Find where the given text appears and provide that cell's center as (X, Y) coordinate. 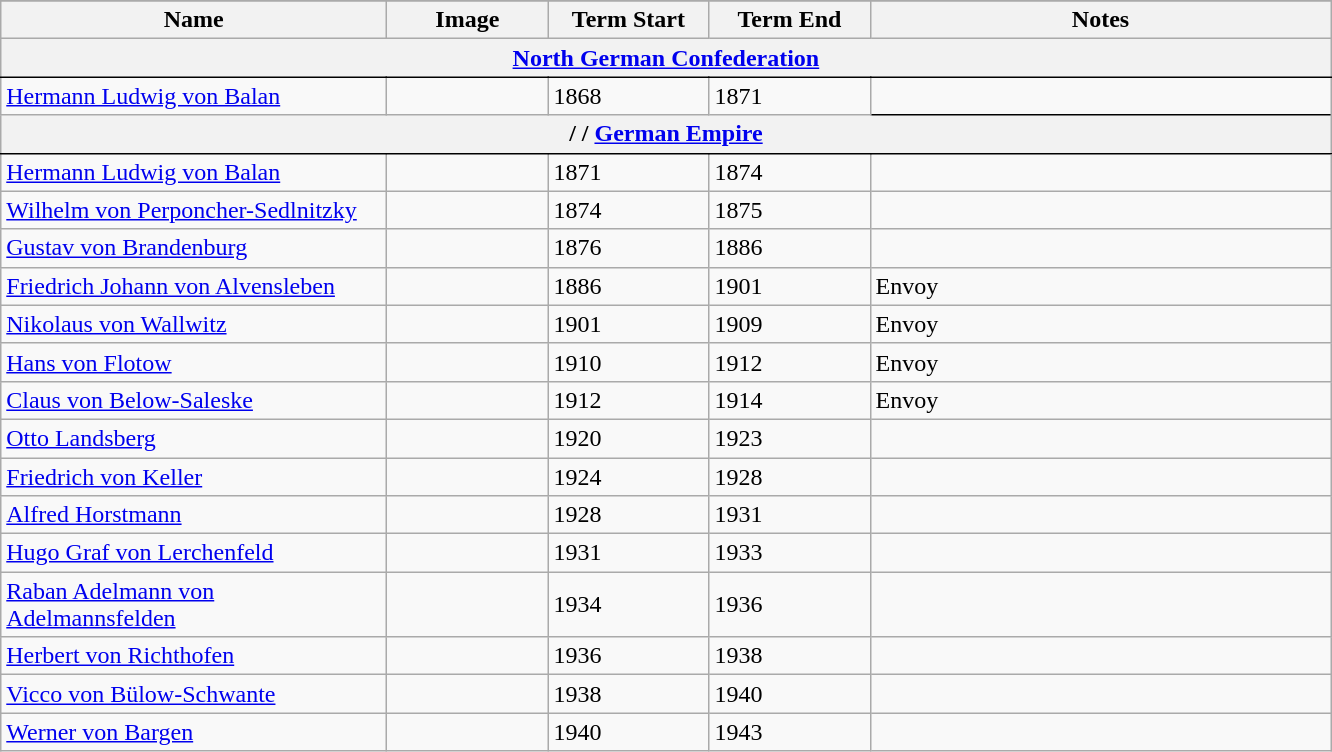
1909 (790, 324)
Vicco von Bülow-Schwante (194, 694)
North German Confederation (666, 58)
Name (194, 20)
Hans von Flotow (194, 362)
1924 (628, 477)
Claus von Below-Saleske (194, 400)
1910 (628, 362)
1923 (790, 438)
Term Start (628, 20)
1943 (790, 732)
Hugo Graf von Lerchenfeld (194, 553)
1868 (628, 96)
Nikolaus von Wallwitz (194, 324)
Raban Adelmann von Adelmannsfelden (194, 604)
Herbert von Richthofen (194, 656)
Friedrich von Keller (194, 477)
Wilhelm von Perponcher-Sedlnitzky (194, 210)
1914 (790, 400)
1875 (790, 210)
/ / German Empire (666, 134)
1920 (628, 438)
Friedrich Johann von Alvensleben (194, 286)
1934 (628, 604)
Term End (790, 20)
Gustav von Brandenburg (194, 248)
Notes (1100, 20)
Otto Landsberg (194, 438)
Alfred Horstmann (194, 515)
1933 (790, 553)
Werner von Bargen (194, 732)
1876 (628, 248)
Image (468, 20)
